Search for the cell housing the specified text and yield its (X, Y) center coordinate. 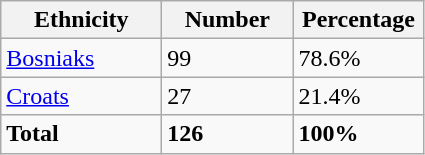
Bosniaks (82, 58)
126 (228, 134)
Total (82, 134)
21.4% (358, 96)
Percentage (358, 20)
27 (228, 96)
Croats (82, 96)
Number (228, 20)
78.6% (358, 58)
100% (358, 134)
Ethnicity (82, 20)
99 (228, 58)
